Provide the (x, y) coordinate of the cell's center where the given text is located.  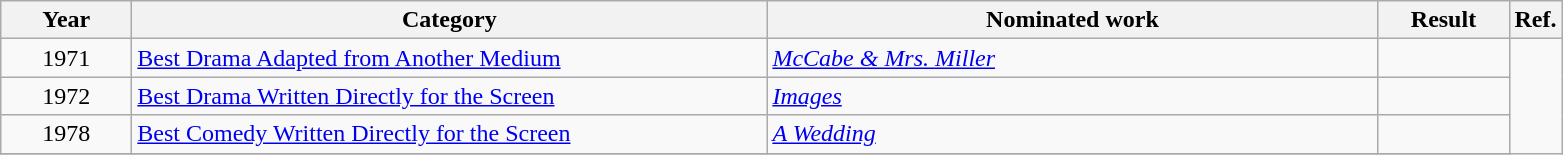
Category (450, 20)
Ref. (1536, 20)
McCabe & Mrs. Miller (1072, 58)
1972 (66, 96)
Result (1444, 20)
A Wedding (1072, 134)
Best Drama Written Directly for the Screen (450, 96)
Best Comedy Written Directly for the Screen (450, 134)
1978 (66, 134)
1971 (66, 58)
Nominated work (1072, 20)
Images (1072, 96)
Best Drama Adapted from Another Medium (450, 58)
Year (66, 20)
